Locate the cell with the specified text and output its [X, Y] center coordinate. 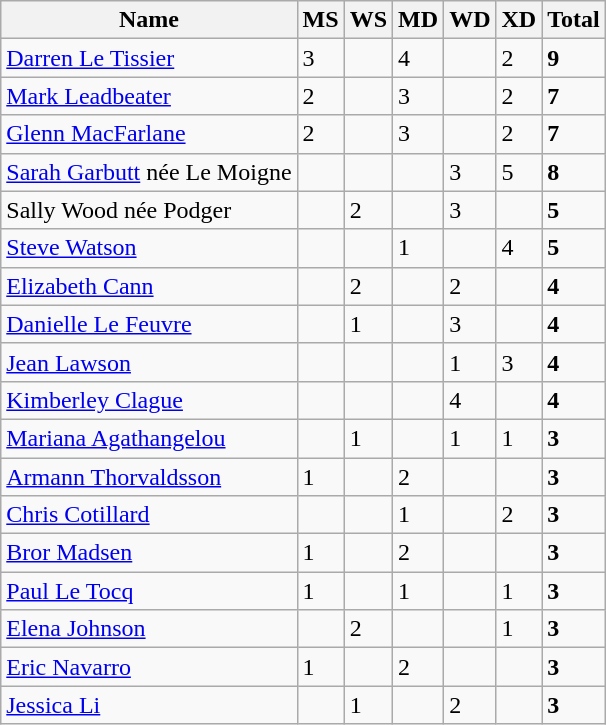
Paul Le Tocq [149, 591]
Name [149, 20]
Jean Lawson [149, 362]
Darren Le Tissier [149, 58]
Total [574, 20]
WD [470, 20]
Jessica Li [149, 705]
MD [418, 20]
Eric Navarro [149, 667]
Elizabeth Cann [149, 286]
Glenn MacFarlane [149, 134]
XD [519, 20]
Chris Cotillard [149, 515]
Sarah Garbutt née Le Moigne [149, 172]
MS [320, 20]
Steve Watson [149, 248]
Mark Leadbeater [149, 96]
Elena Johnson [149, 629]
9 [574, 58]
Bror Madsen [149, 553]
WS [368, 20]
Armann Thorvaldsson [149, 477]
Kimberley Clague [149, 400]
8 [574, 172]
Danielle Le Feuvre [149, 324]
Sally Wood née Podger [149, 210]
Mariana Agathangelou [149, 438]
